Search for the cell housing the specified text and yield its [x, y] center coordinate. 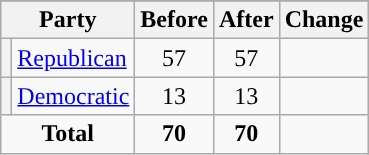
Democratic [74, 96]
After [246, 20]
Total [68, 134]
Change [324, 20]
Republican [74, 58]
Party [68, 20]
Before [174, 20]
